Detect which cell encompasses the target text, then output its (X, Y) center coordinate. 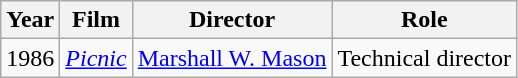
Director (232, 20)
Picnic (96, 58)
Marshall W. Mason (232, 58)
Film (96, 20)
Year (30, 20)
Role (424, 20)
1986 (30, 58)
Technical director (424, 58)
